Output the [X, Y] coordinate of the center of the cell containing the given text.  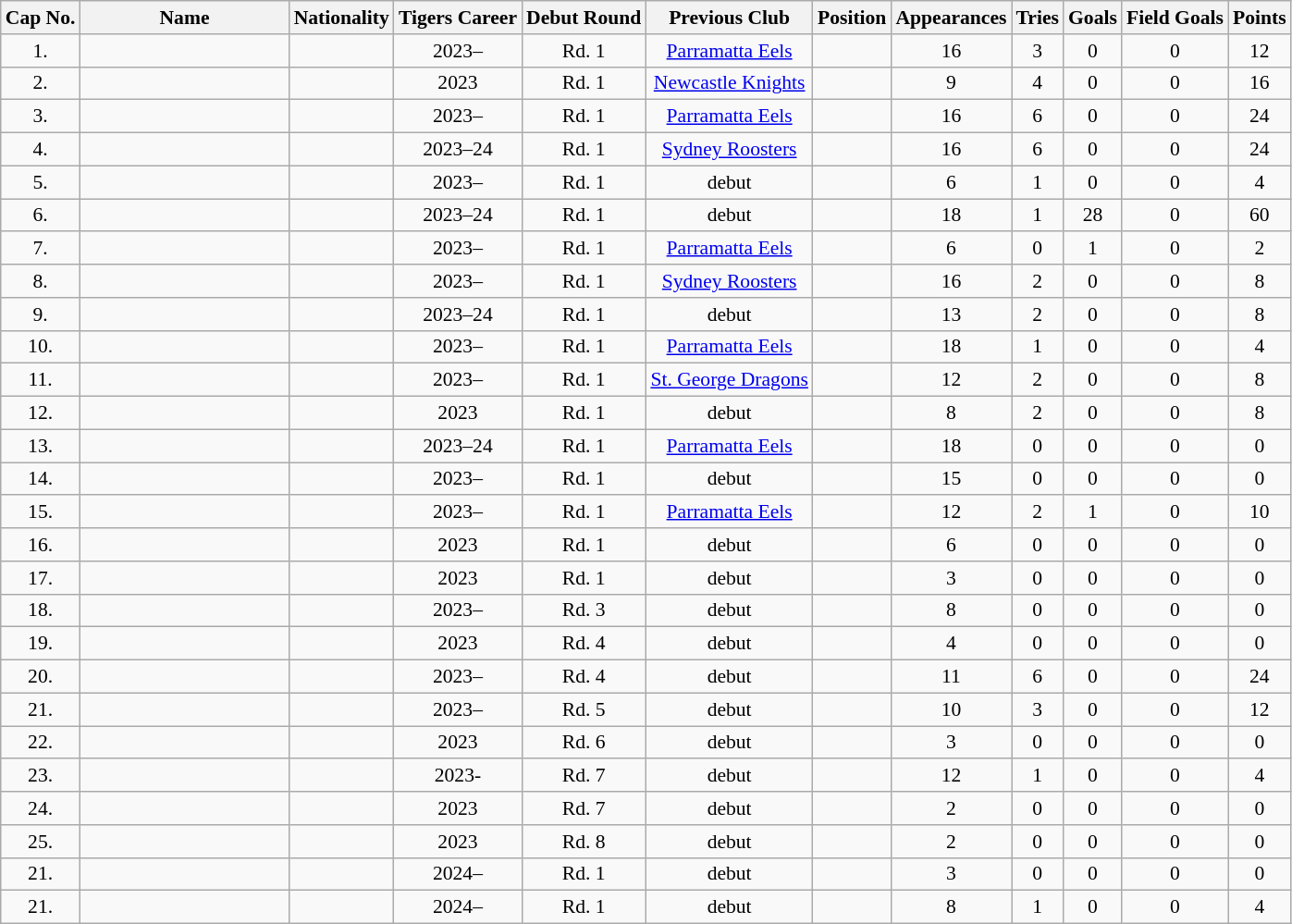
9. [41, 314]
2023- [458, 776]
Rd. 5 [584, 709]
60 [1260, 216]
6. [41, 216]
3. [41, 117]
Appearances [951, 18]
19. [41, 644]
Newcastle Knights [729, 83]
13. [41, 446]
18. [41, 610]
13 [951, 314]
Rd. 3 [584, 610]
Previous Club [729, 18]
Field Goals [1175, 18]
11 [951, 677]
Position [852, 18]
1. [41, 51]
14. [41, 479]
12. [41, 413]
Debut Round [584, 18]
28 [1093, 216]
Rd. 8 [584, 842]
10. [41, 347]
Tigers Career [458, 18]
4. [41, 150]
Rd. 6 [584, 743]
Name [184, 18]
11. [41, 380]
Goals [1093, 18]
Tries [1038, 18]
St. George Dragons [729, 380]
7. [41, 249]
15. [41, 512]
9 [951, 83]
Points [1260, 18]
Cap No. [41, 18]
Nationality [342, 18]
2. [41, 83]
25. [41, 842]
24. [41, 808]
17. [41, 578]
5. [41, 182]
15 [951, 479]
22. [41, 743]
23. [41, 776]
16. [41, 545]
8. [41, 281]
20. [41, 677]
